For the text-containing cell, return its midpoint in [x, y] coordinate format. 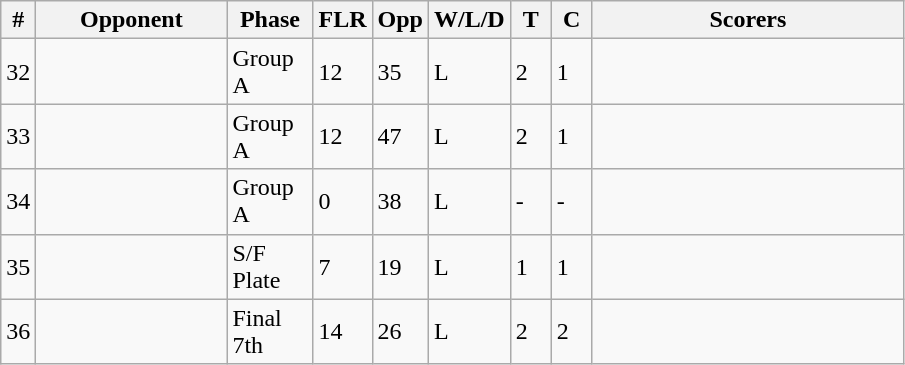
32 [18, 72]
# [18, 20]
FLR [342, 20]
38 [400, 202]
Phase [270, 20]
0 [342, 202]
47 [400, 136]
Opp [400, 20]
26 [400, 332]
34 [18, 202]
36 [18, 332]
W/L/D [469, 20]
7 [342, 266]
19 [400, 266]
Final 7th [270, 332]
C [572, 20]
14 [342, 332]
S/F Plate [270, 266]
Scorers [748, 20]
T [530, 20]
Opponent [132, 20]
33 [18, 136]
